Locate the cell with the specified text and output its [x, y] center coordinate. 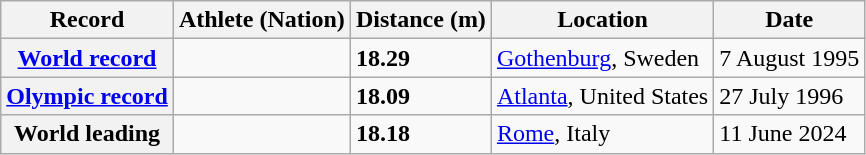
Olympic record [88, 96]
World leading [88, 134]
18.09 [420, 96]
7 August 1995 [790, 58]
Distance (m) [420, 20]
Rome, Italy [602, 134]
18.18 [420, 134]
World record [88, 58]
Location [602, 20]
Record [88, 20]
Gothenburg, Sweden [602, 58]
Atlanta, United States [602, 96]
Date [790, 20]
Athlete (Nation) [262, 20]
11 June 2024 [790, 134]
18.29 [420, 58]
27 July 1996 [790, 96]
